Capture the cell that displays the provided text and extract its [X, Y] central coordinate. 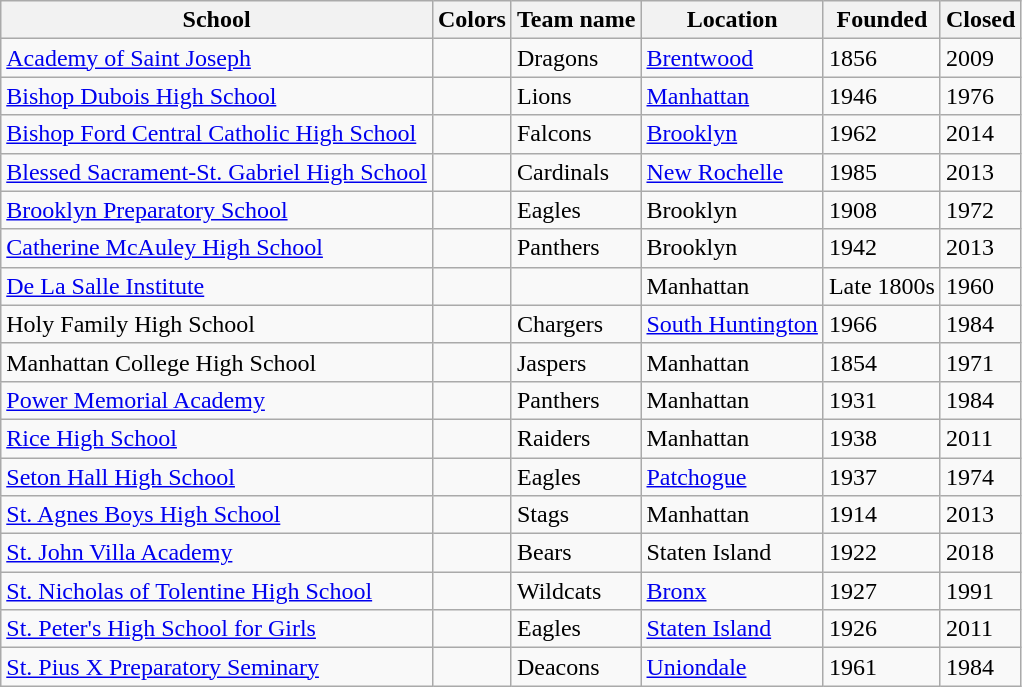
1927 [882, 591]
1908 [882, 210]
1946 [882, 96]
Team name [576, 20]
St. Pius X Preparatory Seminary [217, 667]
Late 1800s [882, 286]
Bears [576, 553]
Cardinals [576, 172]
2009 [980, 58]
1974 [980, 477]
1914 [882, 515]
Bronx [732, 591]
1856 [882, 58]
De La Salle Institute [217, 286]
2014 [980, 134]
1985 [882, 172]
Location [732, 20]
1972 [980, 210]
1960 [980, 286]
Bishop Dubois High School [217, 96]
1962 [882, 134]
Raiders [576, 438]
1931 [882, 400]
St. Nicholas of Tolentine High School [217, 591]
Brooklyn Preparatory School [217, 210]
1961 [882, 667]
St. John Villa Academy [217, 553]
St. Agnes Boys High School [217, 515]
Blessed Sacrament-St. Gabriel High School [217, 172]
1922 [882, 553]
Stags [576, 515]
Rice High School [217, 438]
Bishop Ford Central Catholic High School [217, 134]
Holy Family High School [217, 324]
South Huntington [732, 324]
1991 [980, 591]
Brentwood [732, 58]
Wildcats [576, 591]
Lions [576, 96]
Power Memorial Academy [217, 400]
1938 [882, 438]
Jaspers [576, 362]
1937 [882, 477]
Patchogue [732, 477]
1942 [882, 248]
Seton Hall High School [217, 477]
1976 [980, 96]
Founded [882, 20]
Falcons [576, 134]
School [217, 20]
Colors [472, 20]
Catherine McAuley High School [217, 248]
Dragons [576, 58]
Chargers [576, 324]
1926 [882, 629]
Manhattan College High School [217, 362]
Closed [980, 20]
2018 [980, 553]
1966 [882, 324]
Uniondale [732, 667]
St. Peter's High School for Girls [217, 629]
Academy of Saint Joseph [217, 58]
1971 [980, 362]
1854 [882, 362]
New Rochelle [732, 172]
Deacons [576, 667]
